Output the (X, Y) coordinate of the center of the cell containing the given text.  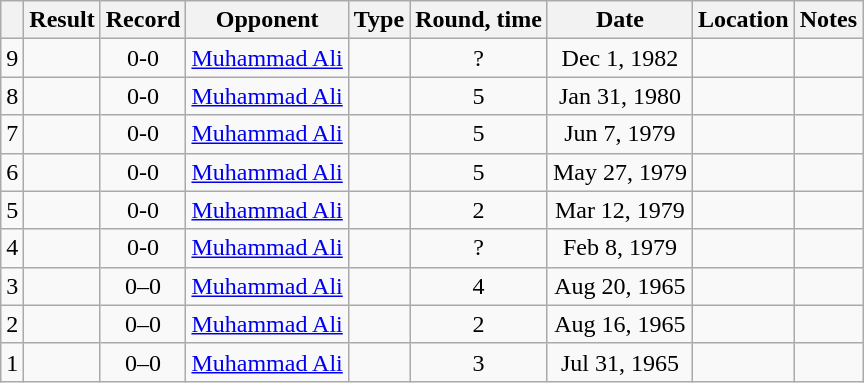
Feb 8, 1979 (620, 248)
Aug 20, 1965 (620, 286)
Notes (828, 20)
May 27, 1979 (620, 172)
1 (12, 362)
9 (12, 58)
Aug 16, 1965 (620, 324)
Result (62, 20)
Dec 1, 1982 (620, 58)
Date (620, 20)
Round, time (479, 20)
Record (143, 20)
Mar 12, 1979 (620, 210)
Opponent (267, 20)
Type (378, 20)
8 (12, 96)
Jun 7, 1979 (620, 134)
Location (743, 20)
Jul 31, 1965 (620, 362)
7 (12, 134)
6 (12, 172)
Jan 31, 1980 (620, 96)
